Return (x, y) of the center of cell containing provided text 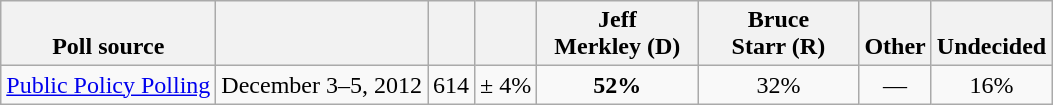
JeffMerkley (D) (618, 34)
Public Policy Polling (108, 85)
BruceStarr (R) (778, 34)
16% (991, 85)
Other (895, 34)
— (895, 85)
± 4% (506, 85)
Undecided (991, 34)
614 (452, 85)
52% (618, 85)
32% (778, 85)
December 3–5, 2012 (322, 85)
Poll source (108, 34)
